Search for the cell housing the specified text and yield its (x, y) center coordinate. 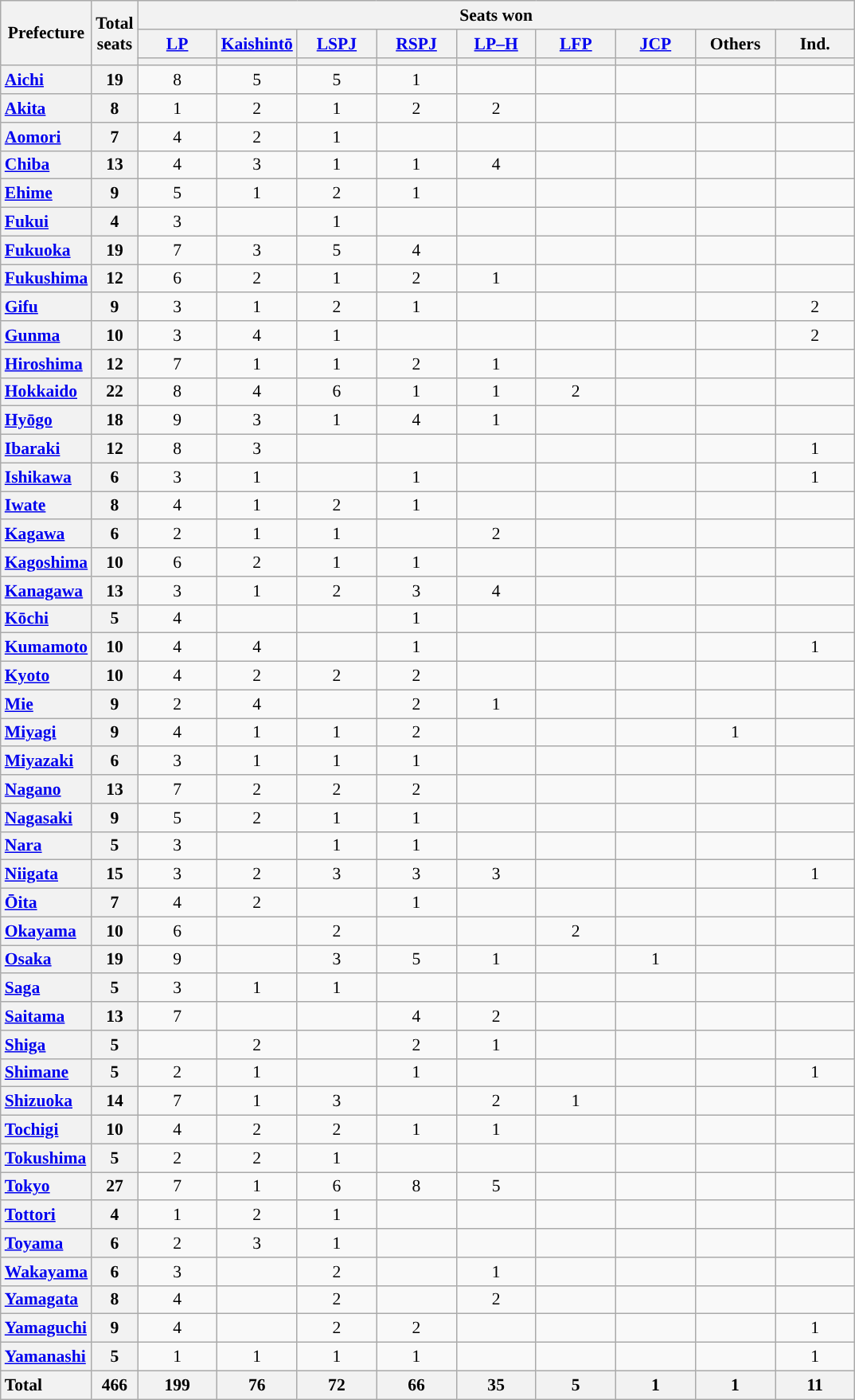
Total (46, 1385)
Nara (46, 846)
466 (115, 1385)
Fukuoka (46, 250)
Yamaguchi (46, 1328)
Okayama (46, 931)
Others (735, 44)
Yamanashi (46, 1357)
Fukushima (46, 279)
LP–H (496, 44)
Saitama (46, 1016)
Tokyo (46, 1187)
Hiroshima (46, 364)
Totalseats (115, 33)
Kagoshima (46, 562)
Nagasaki (46, 818)
Nagano (46, 789)
Kagawa (46, 534)
Ind. (815, 44)
Kanagawa (46, 591)
Tochigi (46, 1130)
Tokushima (46, 1158)
Shimane (46, 1073)
Prefecture (46, 33)
11 (815, 1385)
Miyagi (46, 733)
Fukui (46, 222)
22 (115, 392)
18 (115, 420)
Kōchi (46, 619)
Shizuoka (46, 1101)
15 (115, 874)
Kyoto (46, 676)
Akita (46, 108)
72 (337, 1385)
Kumamoto (46, 647)
Wakayama (46, 1272)
199 (178, 1385)
Aichi (46, 80)
Ishikawa (46, 477)
Ibaraki (46, 449)
66 (416, 1385)
Gunma (46, 335)
76 (257, 1385)
JCP (655, 44)
LSPJ (337, 44)
Toyama (46, 1243)
Hokkaido (46, 392)
RSPJ (416, 44)
Mie (46, 704)
Osaka (46, 960)
Kaishintō (257, 44)
Hyōgo (46, 420)
LP (178, 44)
Seats won (497, 15)
14 (115, 1101)
Chiba (46, 165)
Saga (46, 988)
Yamagata (46, 1300)
Niigata (46, 874)
Gifu (46, 307)
Miyazaki (46, 761)
Aomori (46, 137)
Ehime (46, 194)
Iwate (46, 506)
27 (115, 1187)
35 (496, 1385)
Shiga (46, 1045)
Ōita (46, 903)
LFP (576, 44)
Tottori (46, 1215)
